Extract the [x, y] coordinate from the center of the cell holding the provided text.  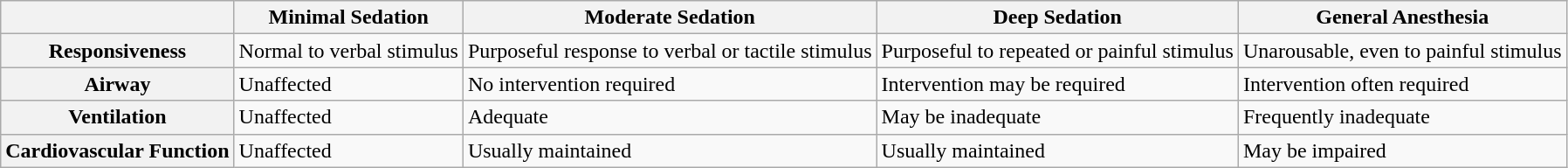
Intervention may be required [1057, 84]
Unarousable, even to painful stimulus [1402, 51]
Normal to verbal stimulus [348, 51]
May be impaired [1402, 150]
Moderate Sedation [670, 17]
Intervention often required [1402, 84]
Adequate [670, 117]
General Anesthesia [1402, 17]
Responsiveness [117, 51]
May be inadequate [1057, 117]
Frequently inadequate [1402, 117]
Minimal Sedation [348, 17]
Deep Sedation [1057, 17]
No intervention required [670, 84]
Airway [117, 84]
Purposeful response to verbal or tactile stimulus [670, 51]
Purposeful to repeated or painful stimulus [1057, 51]
Cardiovascular Function [117, 150]
Ventilation [117, 117]
